Return (X, Y) of the center of cell containing provided text 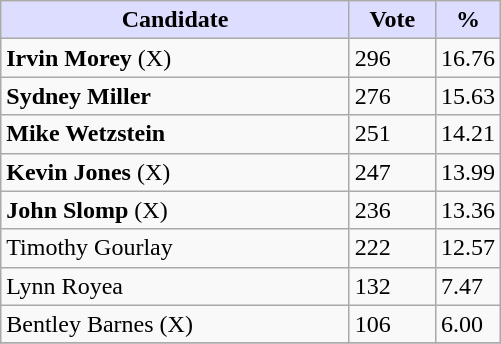
Mike Wetzstein (176, 134)
222 (392, 248)
13.36 (468, 210)
12.57 (468, 248)
Timothy Gourlay (176, 248)
Vote (392, 20)
106 (392, 324)
14.21 (468, 134)
6.00 (468, 324)
Lynn Royea (176, 286)
132 (392, 286)
7.47 (468, 286)
251 (392, 134)
13.99 (468, 172)
236 (392, 210)
Sydney Miller (176, 96)
247 (392, 172)
16.76 (468, 58)
296 (392, 58)
Kevin Jones (X) (176, 172)
15.63 (468, 96)
% (468, 20)
John Slomp (X) (176, 210)
Bentley Barnes (X) (176, 324)
276 (392, 96)
Candidate (176, 20)
Irvin Morey (X) (176, 58)
